Extract the [X, Y] coordinate from the center of the cell holding the provided text.  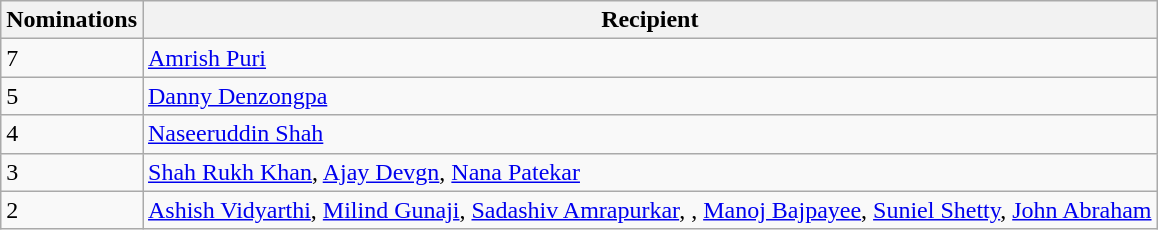
Recipient [650, 20]
2 [72, 210]
7 [72, 58]
Danny Denzongpa [650, 96]
Naseeruddin Shah [650, 134]
Amrish Puri [650, 58]
Ashish Vidyarthi, Milind Gunaji, Sadashiv Amrapurkar, , Manoj Bajpayee, Suniel Shetty, John Abraham [650, 210]
4 [72, 134]
Nominations [72, 20]
5 [72, 96]
Shah Rukh Khan, Ajay Devgn, Nana Patekar [650, 172]
3 [72, 172]
